Return the (X, Y) coordinate for the center point of the cell that contains the specified text.  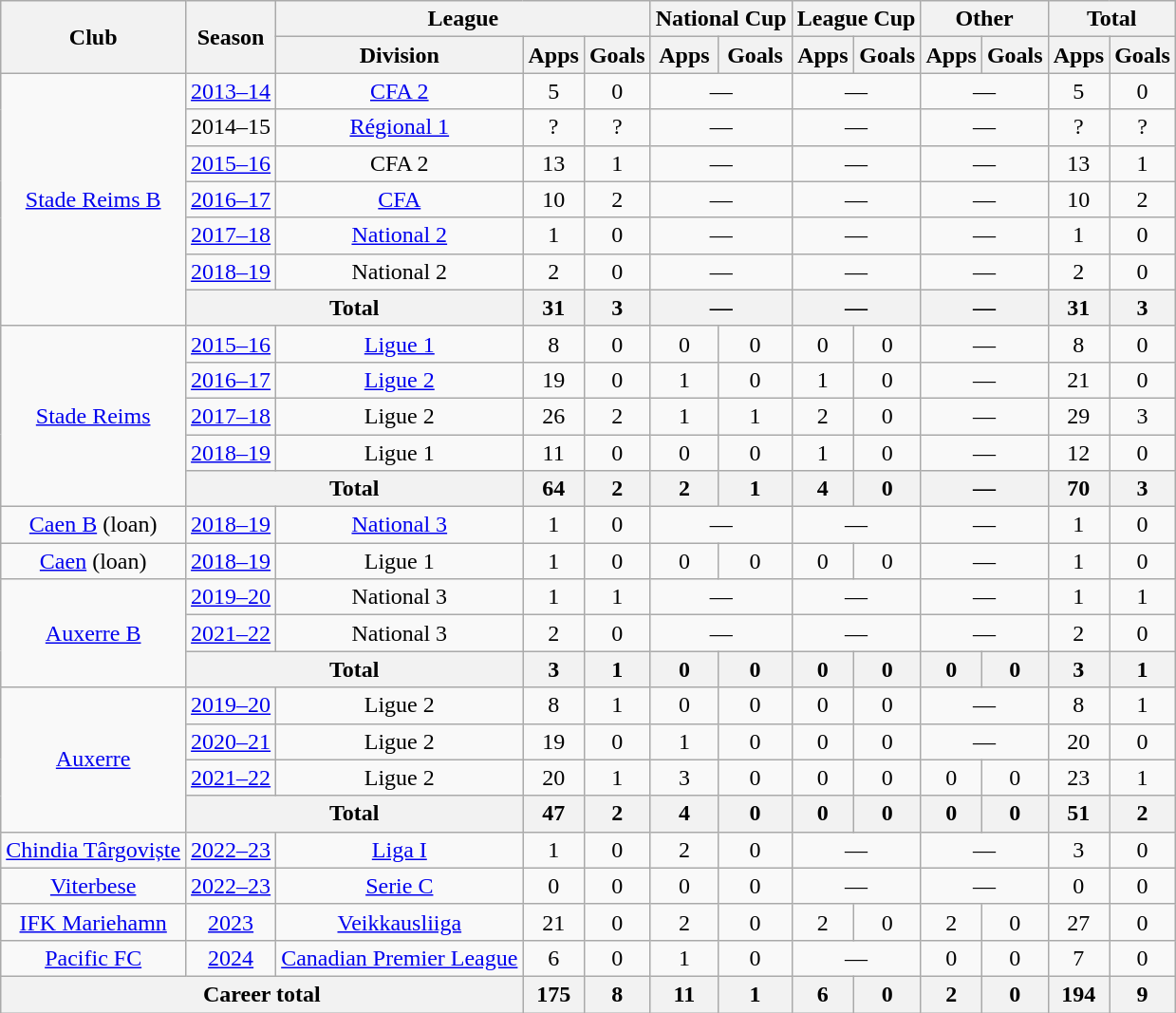
Division (400, 55)
Serie C (400, 886)
Season (232, 37)
IFK Mariehamn (93, 922)
Veikkausliiga (400, 922)
194 (1078, 994)
Canadian Premier League (400, 958)
Chindia Târgoviște (93, 850)
2023 (232, 922)
29 (1078, 416)
Club (93, 37)
26 (553, 416)
Caen (loan) (93, 561)
9 (1143, 994)
Caen B (loan) (93, 525)
League (463, 19)
2020–21 (232, 741)
64 (553, 489)
Régional 1 (400, 127)
2014–15 (232, 127)
Viterbese (93, 886)
70 (1078, 489)
23 (1078, 778)
Pacific FC (93, 958)
National Cup (721, 19)
League Cup (856, 19)
2024 (232, 958)
Auxerre B (93, 633)
Liga I (400, 850)
7 (1078, 958)
CFA (400, 199)
Career total (262, 994)
Stade Reims (93, 416)
51 (1078, 814)
47 (553, 814)
27 (1078, 922)
Stade Reims B (93, 199)
Other (984, 19)
2013–14 (232, 91)
Auxerre (93, 760)
12 (1078, 453)
175 (553, 994)
